Extract the (X, Y) coordinate from the center of the cell holding the provided text.  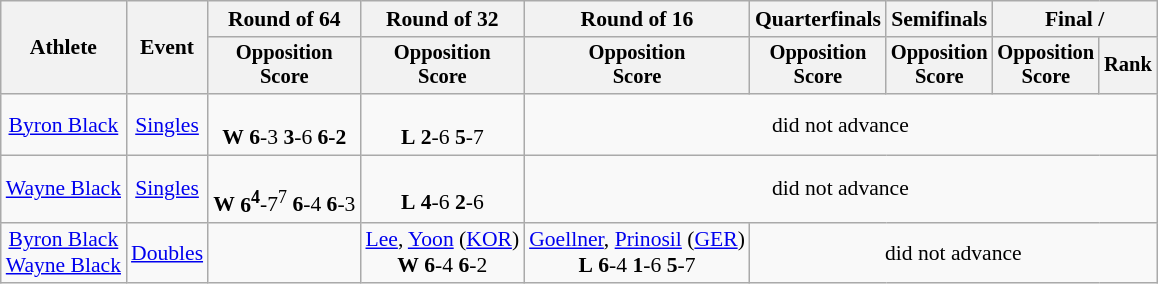
Goellner, Prinosil (GER)L 6-4 1-6 5-7 (637, 252)
Round of 32 (442, 19)
Quarterfinals (818, 19)
Doubles (167, 252)
Event (167, 48)
L 4-6 2-6 (442, 190)
Round of 16 (637, 19)
Round of 64 (284, 19)
Byron Black (64, 124)
Wayne Black (64, 190)
Rank (1128, 66)
L 2-6 5-7 (442, 124)
Lee, Yoon (KOR)W 6-4 6-2 (442, 252)
Final / (1075, 19)
Byron BlackWayne Black (64, 252)
Semifinals (940, 19)
Athlete (64, 48)
W 64-77 6-4 6-3 (284, 190)
W 6-3 3-6 6-2 (284, 124)
